Output the (X, Y) coordinate of the center of the cell containing the given text.  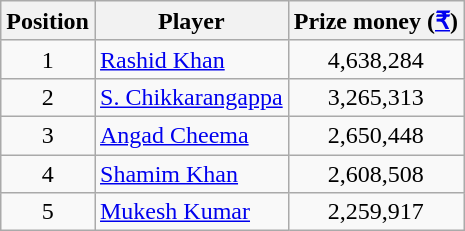
2 (48, 97)
3,265,313 (376, 97)
1 (48, 59)
Prize money (₹) (376, 21)
Mukesh Kumar (191, 212)
5 (48, 212)
S. Chikkarangappa (191, 97)
3 (48, 135)
2,608,508 (376, 173)
Angad Cheema (191, 135)
4 (48, 173)
Shamim Khan (191, 173)
2,259,917 (376, 212)
Rashid Khan (191, 59)
Position (48, 21)
Player (191, 21)
2,650,448 (376, 135)
4,638,284 (376, 59)
